Return the (X, Y) coordinate for the center point of the cell that contains the specified text.  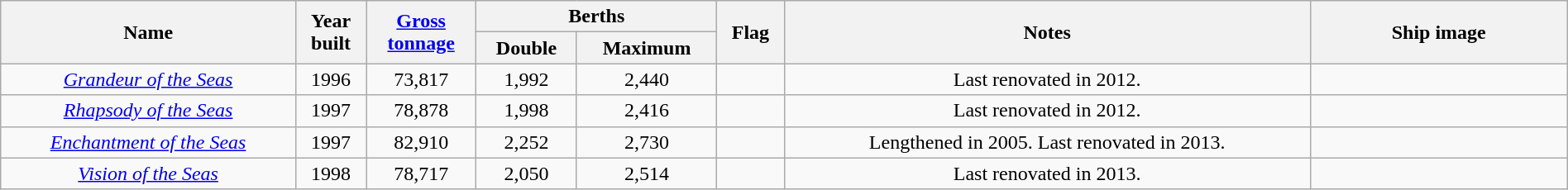
Rhapsody of the Seas (149, 111)
Grandeur of the Seas (149, 79)
1,998 (527, 111)
2,050 (527, 173)
Maximum (647, 48)
Flag (751, 32)
1,992 (527, 79)
1996 (331, 79)
Vision of the Seas (149, 173)
Enchantment of the Seas (149, 142)
Last renovated in 2013. (1047, 173)
Berths (597, 17)
Grosstonnage (422, 32)
82,910 (422, 142)
2,416 (647, 111)
2,252 (527, 142)
2,440 (647, 79)
Ship image (1439, 32)
2,730 (647, 142)
73,817 (422, 79)
Yearbuilt (331, 32)
78,717 (422, 173)
1998 (331, 173)
2,514 (647, 173)
78,878 (422, 111)
Notes (1047, 32)
Double (527, 48)
Name (149, 32)
Lengthened in 2005. Last renovated in 2013. (1047, 142)
